Return (x, y) of the center of cell containing provided text 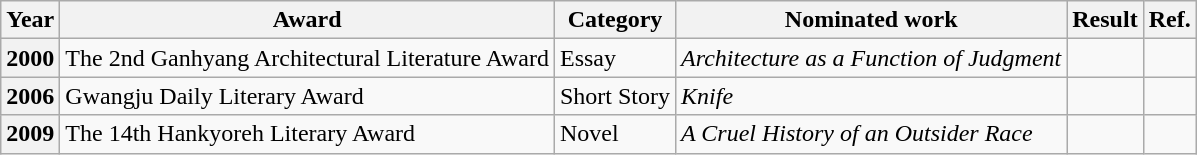
The 2nd Ganhyang Architectural Literature Award (308, 58)
A Cruel History of an Outsider Race (872, 134)
Novel (614, 134)
Architecture as a Function of Judgment (872, 58)
Year (30, 20)
2000 (30, 58)
2009 (30, 134)
The 14th Hankyoreh Literary Award (308, 134)
Essay (614, 58)
2006 (30, 96)
Short Story (614, 96)
Ref. (1170, 20)
Gwangju Daily Literary Award (308, 96)
Category (614, 20)
Award (308, 20)
Nominated work (872, 20)
Result (1105, 20)
Knife (872, 96)
